Scan for the cell matching the given text and deliver its [x, y] coordinate at center. 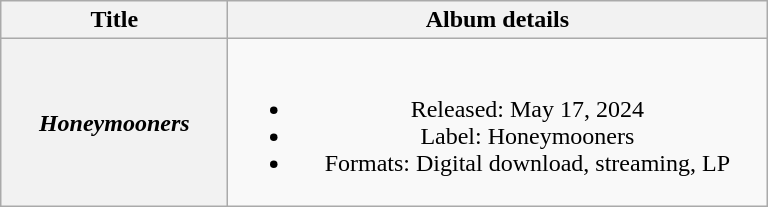
Honeymooners [114, 122]
Album details [498, 20]
Title [114, 20]
Released: May 17, 2024Label: HoneymoonersFormats: Digital download, streaming, LP [498, 122]
